Locate the cell with the specified text and output its (X, Y) center coordinate. 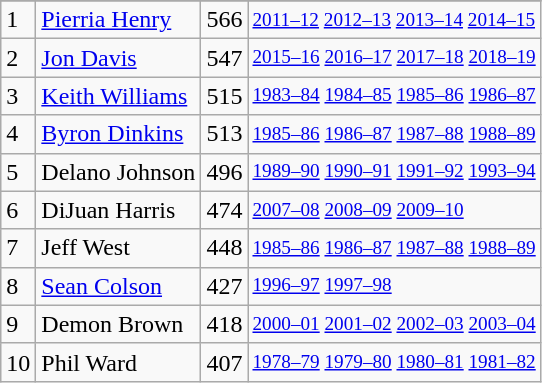
Byron Dinkins (118, 134)
1 (18, 20)
Pierria Henry (118, 20)
10 (18, 362)
7 (18, 248)
2000–01 2001–02 2002–03 2003–04 (394, 324)
DiJuan Harris (118, 210)
1996–97 1997–98 (394, 286)
474 (224, 210)
448 (224, 248)
8 (18, 286)
1989–90 1990–91 1991–92 1993–94 (394, 172)
2011–12 2012–13 2013–14 2014–15 (394, 20)
515 (224, 96)
407 (224, 362)
5 (18, 172)
Jeff West (118, 248)
513 (224, 134)
418 (224, 324)
427 (224, 286)
566 (224, 20)
2015–16 2016–17 2017–18 2018–19 (394, 58)
Keith Williams (118, 96)
3 (18, 96)
6 (18, 210)
4 (18, 134)
496 (224, 172)
Demon Brown (118, 324)
Sean Colson (118, 286)
547 (224, 58)
1978–79 1979–80 1980–81 1981–82 (394, 362)
2007–08 2008–09 2009–10 (394, 210)
2 (18, 58)
9 (18, 324)
Phil Ward (118, 362)
Jon Davis (118, 58)
Delano Johnson (118, 172)
1983–84 1984–85 1985–86 1986–87 (394, 96)
